Search for the cell housing the specified text and yield its [X, Y] center coordinate. 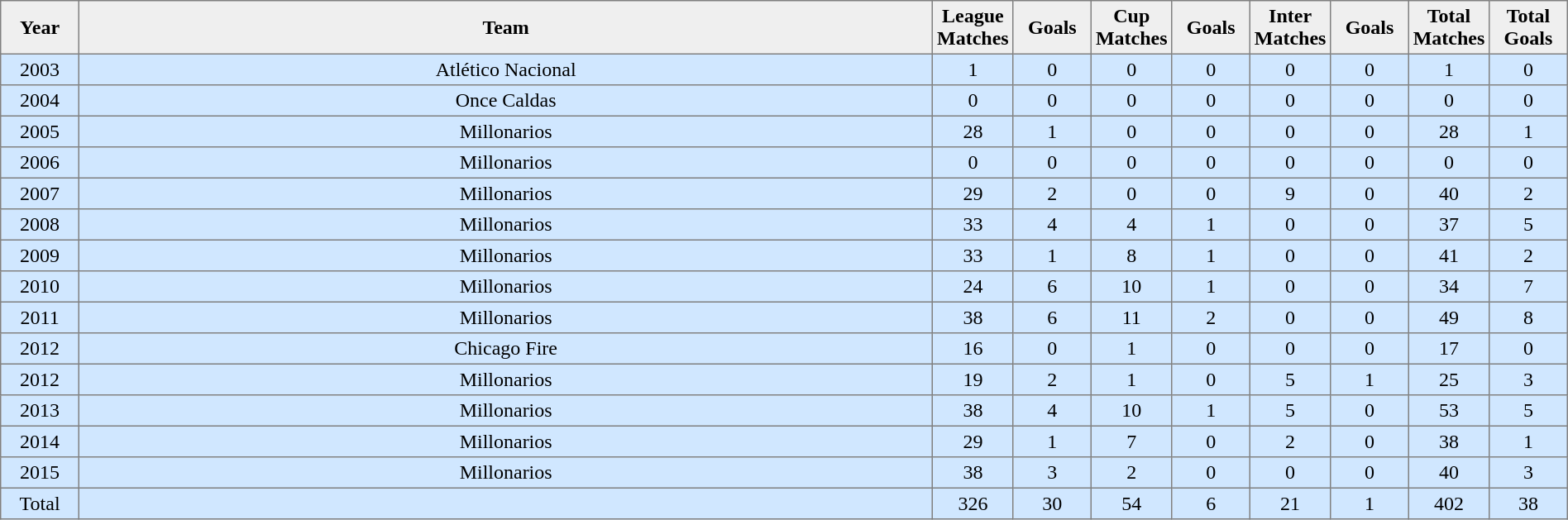
41 [1449, 255]
2006 [40, 163]
2005 [40, 131]
2014 [40, 441]
25 [1449, 379]
11 [1131, 317]
Total Goals [1528, 27]
21 [1290, 503]
24 [973, 287]
2015 [40, 473]
League Matches [973, 27]
2004 [40, 101]
16 [973, 349]
326 [973, 503]
Total Matches [1449, 27]
2003 [40, 69]
9 [1290, 193]
Year [40, 27]
49 [1449, 317]
Team [505, 27]
37 [1449, 225]
54 [1131, 503]
53 [1449, 411]
Total [40, 503]
Chicago Fire [505, 349]
34 [1449, 287]
2008 [40, 225]
19 [973, 379]
2007 [40, 193]
2010 [40, 287]
2013 [40, 411]
Atlético Nacional [505, 69]
Inter Matches [1290, 27]
Once Caldas [505, 101]
Cup Matches [1131, 27]
402 [1449, 503]
2009 [40, 255]
30 [1052, 503]
17 [1449, 349]
2011 [40, 317]
